Scan for the cell matching the given text and deliver its (X, Y) coordinate at center. 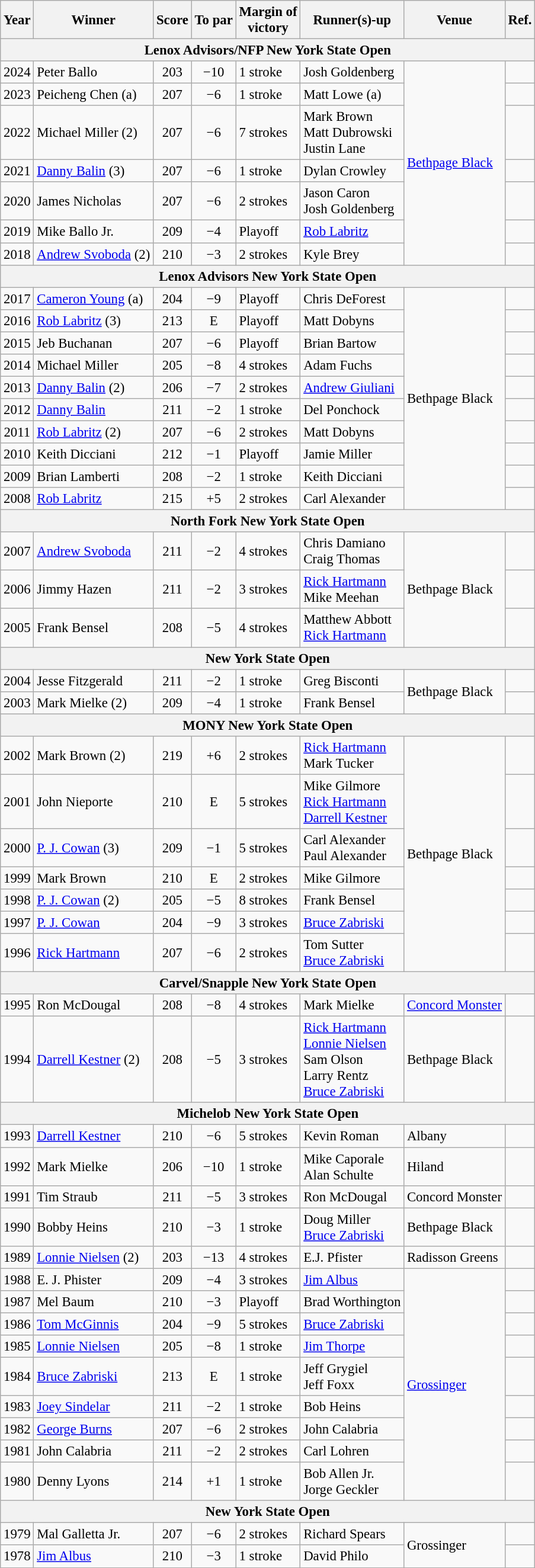
Brad Worthington (352, 1302)
1995 (17, 1005)
1997 (17, 923)
Josh Goldenberg (352, 72)
Cameron Young (a) (94, 299)
North Fork New York State Open (268, 521)
Danny Balin (3) (94, 171)
1989 (17, 1257)
Rick HartmannMike Meehan (352, 590)
Danny Balin (2) (94, 387)
Carl Lohren (352, 1451)
Winner (94, 20)
Score (173, 20)
2019 (17, 232)
1987 (17, 1302)
1998 (17, 900)
−7 (213, 387)
Lenox Advisors New York State Open (268, 276)
Darrell Kestner (2) (94, 1060)
8 strokes (268, 900)
Jamie Miller (352, 454)
Mark Mielke (2) (94, 703)
−13 (213, 1257)
219 (173, 756)
Lonnie Nielsen (94, 1346)
Tim Straub (94, 1197)
2022 (17, 133)
1991 (17, 1197)
Brian Bartow (352, 343)
1994 (17, 1060)
2014 (17, 365)
Chris DamianoCraig Thomas (352, 551)
Mike CaporaleAlan Schulte (352, 1167)
1984 (17, 1377)
215 (173, 499)
Mel Baum (94, 1302)
Andrew Svoboda (2) (94, 254)
Tom McGinnis (94, 1324)
To par (213, 20)
Rick HartmannMark Tucker (352, 756)
Andrew Svoboda (94, 551)
2015 (17, 343)
Chris DeForest (352, 299)
Carvel/Snapple New York State Open (268, 983)
2001 (17, 801)
Doug MillerBruce Zabriski (352, 1227)
1986 (17, 1324)
1982 (17, 1429)
Mal Galletta Jr. (94, 1534)
7 strokes (268, 133)
Rob Labritz (3) (94, 320)
Mark Brown (94, 878)
1980 (17, 1482)
Carl AlexanderPaul Alexander (352, 848)
Runner(s)-up (352, 20)
2012 (17, 410)
Kevin Roman (352, 1136)
Adam Fuchs (352, 365)
Hiland (455, 1167)
Joey Sindelar (94, 1407)
E.J. Pfister (352, 1257)
1985 (17, 1346)
Danny Balin (94, 410)
2000 (17, 848)
Andrew Giuliani (352, 387)
P. J. Cowan (3) (94, 848)
Jimmy Hazen (94, 590)
1979 (17, 1534)
Peter Ballo (94, 72)
+6 (213, 756)
Jeff GrygielJeff Foxx (352, 1377)
2011 (17, 432)
Michael Miller (94, 365)
Tom SutterBruce Zabriski (352, 953)
David Philo (352, 1557)
Bobby Heins (94, 1227)
Venue (455, 20)
Mike Ballo Jr. (94, 232)
+5 (213, 499)
2017 (17, 299)
Lenox Advisors/NFP New York State Open (268, 50)
1990 (17, 1227)
214 (173, 1482)
1978 (17, 1557)
Denny Lyons (94, 1482)
2009 (17, 477)
Albany (455, 1136)
2002 (17, 756)
2003 (17, 703)
Michelob New York State Open (268, 1114)
Greg Bisconti (352, 681)
E. J. Phister (94, 1280)
1992 (17, 1167)
Brian Lamberti (94, 477)
212 (173, 454)
2005 (17, 628)
Jason CaronJosh Goldenberg (352, 201)
Year (17, 20)
Carl Alexander (352, 499)
Jeb Buchanan (94, 343)
2006 (17, 590)
John Nieporte (94, 801)
2008 (17, 499)
Jim Thorpe (352, 1346)
Darrell Kestner (94, 1136)
Mike Gilmore (352, 878)
Michael Miller (2) (94, 133)
1983 (17, 1407)
2024 (17, 72)
2004 (17, 681)
2023 (17, 95)
2021 (17, 171)
Bob Allen Jr.Jorge Geckler (352, 1482)
Dylan Crowley (352, 171)
George Burns (94, 1429)
Kyle Brey (352, 254)
Ref. (520, 20)
2016 (17, 320)
Rick HartmannLonnie NielsenSam OlsonLarry RentzBruce Zabriski (352, 1060)
Rick Hartmann (94, 953)
Rob Labritz (2) (94, 432)
Richard Spears (352, 1534)
1996 (17, 953)
Del Ponchock (352, 410)
Margin ofvictory (268, 20)
P. J. Cowan (2) (94, 900)
Mark BrownMatt DubrowskiJustin Lane (352, 133)
Mike GilmoreRick HartmannDarrell Kestner (352, 801)
MONY New York State Open (268, 725)
Bob Heins (352, 1407)
Radisson Greens (455, 1257)
2010 (17, 454)
2020 (17, 201)
1988 (17, 1280)
Matt Lowe (a) (352, 95)
2007 (17, 551)
Peicheng Chen (a) (94, 95)
Mark Brown (2) (94, 756)
2018 (17, 254)
Lonnie Nielsen (2) (94, 1257)
Matthew AbbottRick Hartmann (352, 628)
James Nicholas (94, 201)
Jesse Fitzgerald (94, 681)
P. J. Cowan (94, 923)
2013 (17, 387)
1993 (17, 1136)
+1 (213, 1482)
1981 (17, 1451)
1999 (17, 878)
